Pinpoint the cell where the given text exists, returning its [X, Y] midpoint coordinate. 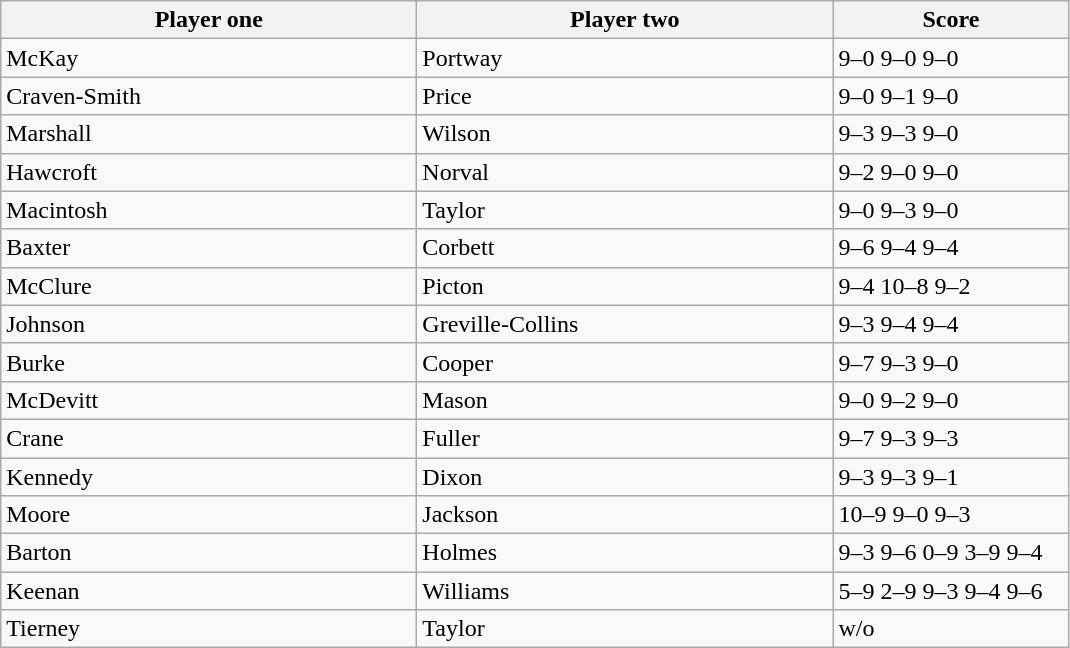
Marshall [209, 134]
Cooper [625, 362]
Mason [625, 400]
Craven-Smith [209, 96]
Crane [209, 438]
5–9 2–9 9–3 9–4 9–6 [951, 591]
Hawcroft [209, 172]
McKay [209, 58]
9–2 9–0 9–0 [951, 172]
Williams [625, 591]
McClure [209, 286]
Norval [625, 172]
Keenan [209, 591]
Picton [625, 286]
10–9 9–0 9–3 [951, 515]
Player one [209, 20]
McDevitt [209, 400]
9–0 9–2 9–0 [951, 400]
Barton [209, 553]
Price [625, 96]
Greville-Collins [625, 324]
Corbett [625, 248]
Score [951, 20]
Portway [625, 58]
Jackson [625, 515]
Holmes [625, 553]
Moore [209, 515]
9–3 9–6 0–9 3–9 9–4 [951, 553]
9–0 9–1 9–0 [951, 96]
9–7 9–3 9–3 [951, 438]
9–7 9–3 9–0 [951, 362]
Player two [625, 20]
Macintosh [209, 210]
9–4 10–8 9–2 [951, 286]
9–0 9–3 9–0 [951, 210]
Wilson [625, 134]
9–3 9–3 9–1 [951, 477]
Dixon [625, 477]
Johnson [209, 324]
9–0 9–0 9–0 [951, 58]
Burke [209, 362]
Tierney [209, 629]
Baxter [209, 248]
9–3 9–3 9–0 [951, 134]
Fuller [625, 438]
Kennedy [209, 477]
9–3 9–4 9–4 [951, 324]
w/o [951, 629]
9–6 9–4 9–4 [951, 248]
